Search for the cell housing the specified text and yield its (X, Y) center coordinate. 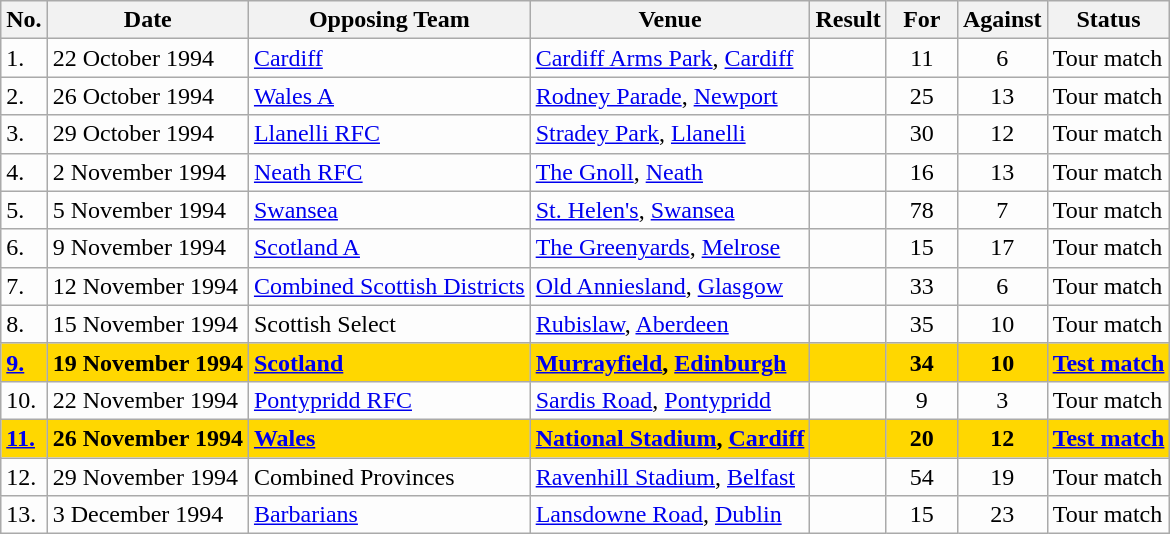
Scotland A (389, 248)
5. (24, 210)
13. (24, 515)
11. (24, 438)
3. (24, 134)
Status (1108, 20)
Against (1002, 20)
Wales A (389, 96)
Old Anniesland, Glasgow (670, 286)
Neath RFC (389, 172)
Llanelli RFC (389, 134)
15 November 1994 (148, 324)
6. (24, 248)
Result (848, 20)
Wales (389, 438)
Ravenhill Stadium, Belfast (670, 477)
St. Helen's, Swansea (670, 210)
16 (922, 172)
22 October 1994 (148, 58)
For (922, 20)
Swansea (389, 210)
11 (922, 58)
30 (922, 134)
22 November 1994 (148, 400)
17 (1002, 248)
Barbarians (389, 515)
Lansdowne Road, Dublin (670, 515)
Combined Provinces (389, 477)
29 November 1994 (148, 477)
Murrayfield, Edinburgh (670, 362)
12. (24, 477)
19 (1002, 477)
8. (24, 324)
No. (24, 20)
Opposing Team (389, 20)
Sardis Road, Pontypridd (670, 400)
Cardiff (389, 58)
1. (24, 58)
Rubislaw, Aberdeen (670, 324)
The Gnoll, Neath (670, 172)
2 November 1994 (148, 172)
26 October 1994 (148, 96)
The Greenyards, Melrose (670, 248)
23 (1002, 515)
Venue (670, 20)
26 November 1994 (148, 438)
2. (24, 96)
9. (24, 362)
9 November 1994 (148, 248)
7 (1002, 210)
Rodney Parade, Newport (670, 96)
29 October 1994 (148, 134)
20 (922, 438)
33 (922, 286)
25 (922, 96)
54 (922, 477)
Scottish Select (389, 324)
3 (1002, 400)
Cardiff Arms Park, Cardiff (670, 58)
4. (24, 172)
3 December 1994 (148, 515)
35 (922, 324)
12 November 1994 (148, 286)
Date (148, 20)
5 November 1994 (148, 210)
9 (922, 400)
78 (922, 210)
Stradey Park, Llanelli (670, 134)
Pontypridd RFC (389, 400)
19 November 1994 (148, 362)
10. (24, 400)
National Stadium, Cardiff (670, 438)
Combined Scottish Districts (389, 286)
Scotland (389, 362)
34 (922, 362)
7. (24, 286)
